Scan for the cell matching the given text and deliver its [X, Y] coordinate at center. 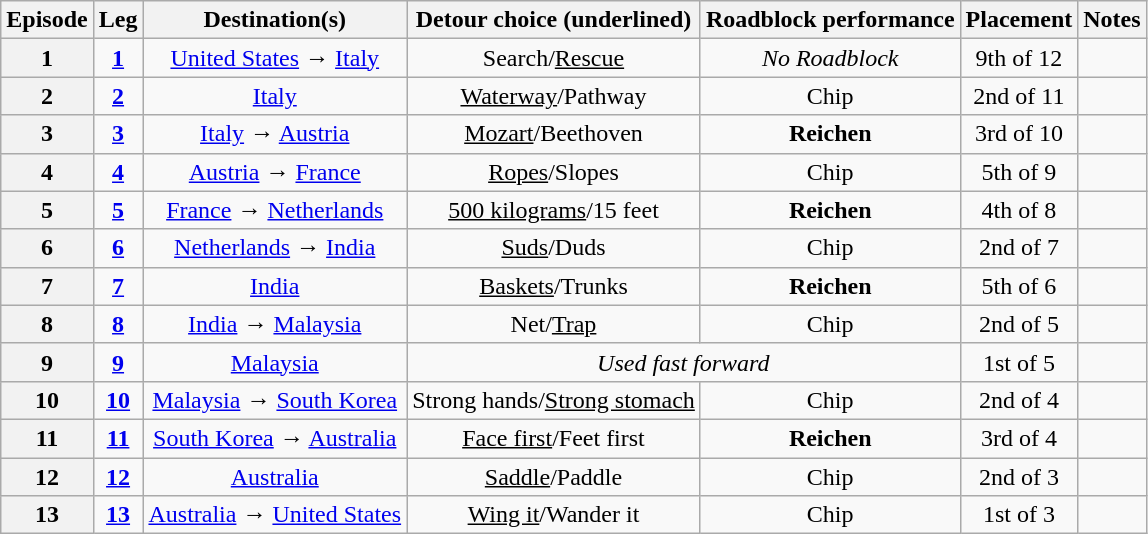
9th of 12 [1019, 58]
Baskets/Trunks [554, 286]
Used fast forward [684, 362]
1st of 5 [1019, 362]
France → Netherlands [275, 210]
Australia [275, 477]
2nd of 5 [1019, 324]
Destination(s) [275, 20]
Austria → France [275, 172]
Notes [1112, 20]
India → Malaysia [275, 324]
5th of 9 [1019, 172]
2nd of 7 [1019, 248]
South Korea → Australia [275, 438]
Leg [118, 20]
India [275, 286]
Netherlands → India [275, 248]
Malaysia → South Korea [275, 400]
Search/Rescue [554, 58]
2nd of 11 [1019, 96]
Malaysia [275, 362]
No Roadblock [830, 58]
2nd of 4 [1019, 400]
Australia → United States [275, 515]
5th of 6 [1019, 286]
Wing it/Wander it [554, 515]
Italy [275, 96]
Detour choice (underlined) [554, 20]
Waterway/Pathway [554, 96]
Roadblock performance [830, 20]
Italy → Austria [275, 134]
Mozart/Beethoven [554, 134]
Placement [1019, 20]
1st of 3 [1019, 515]
Episode [47, 20]
3rd of 4 [1019, 438]
Net/Trap [554, 324]
United States → Italy [275, 58]
3rd of 10 [1019, 134]
Face first/Feet first [554, 438]
500 kilograms/15 feet [554, 210]
Suds/Duds [554, 248]
2nd of 3 [1019, 477]
Saddle/Paddle [554, 477]
4th of 8 [1019, 210]
Strong hands/Strong stomach [554, 400]
Ropes/Slopes [554, 172]
